Find where the given text appears and provide that cell's center as [x, y] coordinate. 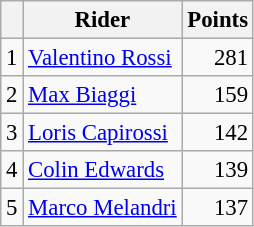
Max Biaggi [102, 95]
3 [12, 133]
Loris Capirossi [102, 133]
1 [12, 58]
281 [218, 58]
4 [12, 170]
142 [218, 133]
Points [218, 20]
Colin Edwards [102, 170]
Rider [102, 20]
139 [218, 170]
Valentino Rossi [102, 58]
137 [218, 208]
159 [218, 95]
Marco Melandri [102, 208]
2 [12, 95]
5 [12, 208]
